Return the [x, y] coordinate for the center point of the cell that contains the specified text.  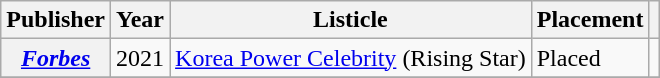
Publisher [56, 20]
Placed [590, 58]
2021 [140, 58]
Forbes [56, 58]
Listicle [351, 20]
Placement [590, 20]
Korea Power Celebrity (Rising Star) [351, 58]
Year [140, 20]
